Determine the (x, y) coordinate at the center of the cell enclosing the given text.  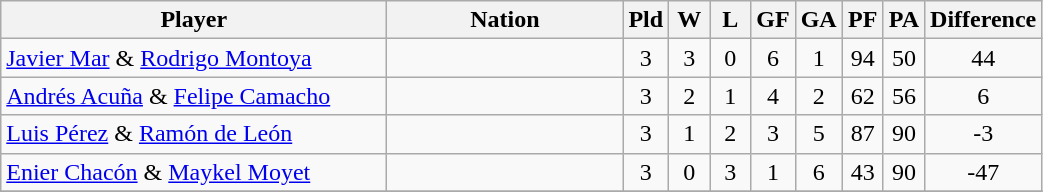
94 (862, 58)
W (690, 20)
GF (773, 20)
Luis Pérez & Ramón de León (194, 134)
50 (904, 58)
4 (773, 96)
56 (904, 96)
Pld (646, 20)
Difference (984, 20)
Javier Mar & Rodrigo Montoya (194, 58)
Andrés Acuña & Felipe Camacho (194, 96)
L (730, 20)
PA (904, 20)
Enier Chacón & Maykel Moyet (194, 172)
Nation (505, 20)
62 (862, 96)
GA (818, 20)
44 (984, 58)
5 (818, 134)
PF (862, 20)
Player (194, 20)
-3 (984, 134)
-47 (984, 172)
43 (862, 172)
87 (862, 134)
